Search for the cell housing the specified text and yield its [X, Y] center coordinate. 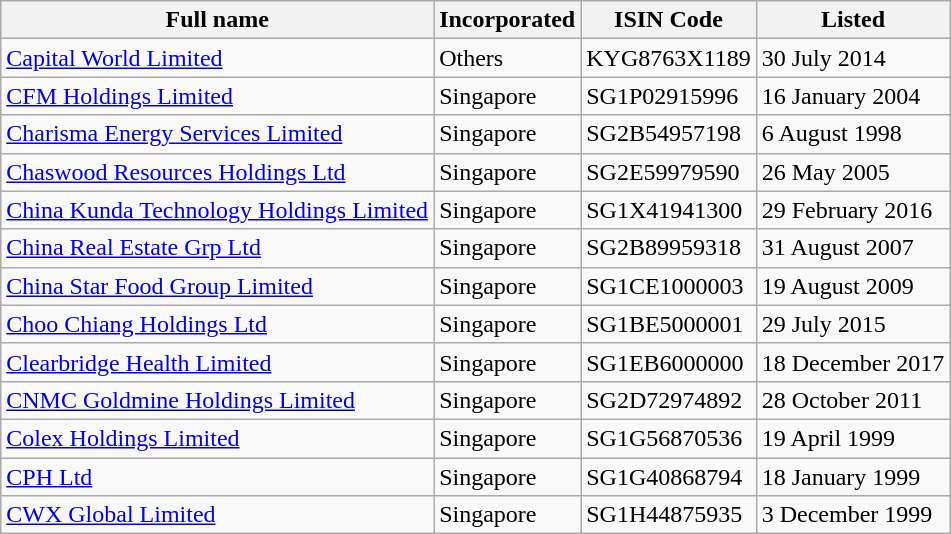
SG2B89959318 [669, 248]
ISIN Code [669, 20]
Listed [853, 20]
Colex Holdings Limited [218, 438]
SG2B54957198 [669, 134]
SG1BE5000001 [669, 324]
KYG8763X1189 [669, 58]
SG1H44875935 [669, 515]
SG1CE1000003 [669, 286]
29 July 2015 [853, 324]
China Star Food Group Limited [218, 286]
Incorporated [508, 20]
Chaswood Resources Holdings Ltd [218, 172]
26 May 2005 [853, 172]
19 April 1999 [853, 438]
CNMC Goldmine Holdings Limited [218, 400]
SG2E59979590 [669, 172]
18 December 2017 [853, 362]
China Real Estate Grp Ltd [218, 248]
29 February 2016 [853, 210]
SG2D72974892 [669, 400]
SG1P02915996 [669, 96]
CWX Global Limited [218, 515]
31 August 2007 [853, 248]
SG1G56870536 [669, 438]
Capital World Limited [218, 58]
Choo Chiang Holdings Ltd [218, 324]
China Kunda Technology Holdings Limited [218, 210]
SG1EB6000000 [669, 362]
16 January 2004 [853, 96]
Clearbridge Health Limited [218, 362]
CPH Ltd [218, 477]
Charisma Energy Services Limited [218, 134]
19 August 2009 [853, 286]
Others [508, 58]
28 October 2011 [853, 400]
Full name [218, 20]
3 December 1999 [853, 515]
6 August 1998 [853, 134]
SG1X41941300 [669, 210]
CFM Holdings Limited [218, 96]
30 July 2014 [853, 58]
18 January 1999 [853, 477]
SG1G40868794 [669, 477]
